Detect which cell encompasses the target text, then output its (X, Y) center coordinate. 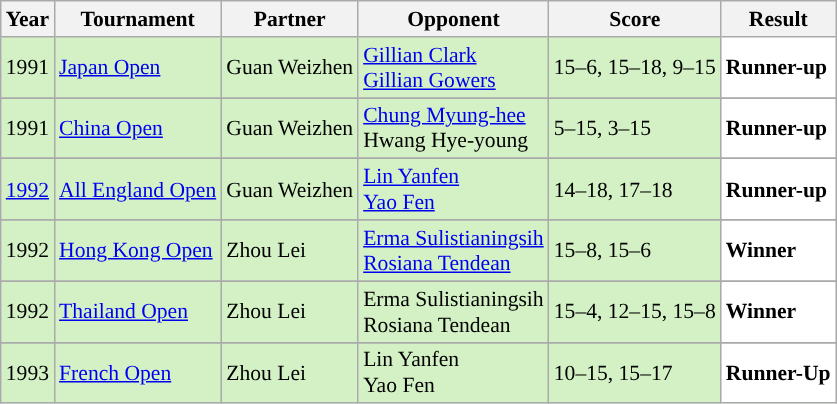
15–6, 15–18, 9–15 (635, 68)
1993 (28, 372)
Runner-Up (778, 372)
China Open (138, 128)
Hong Kong Open (138, 250)
Opponent (454, 19)
10–15, 15–17 (635, 372)
Result (778, 19)
Score (635, 19)
Japan Open (138, 68)
Chung Myung-hee Hwang Hye-young (454, 128)
Thailand Open (138, 312)
Year (28, 19)
Tournament (138, 19)
15–8, 15–6 (635, 250)
French Open (138, 372)
Gillian Clark Gillian Gowers (454, 68)
Partner (290, 19)
14–18, 17–18 (635, 190)
5–15, 3–15 (635, 128)
All England Open (138, 190)
15–4, 12–15, 15–8 (635, 312)
